Pinpoint the cell where the given text exists, returning its [x, y] midpoint coordinate. 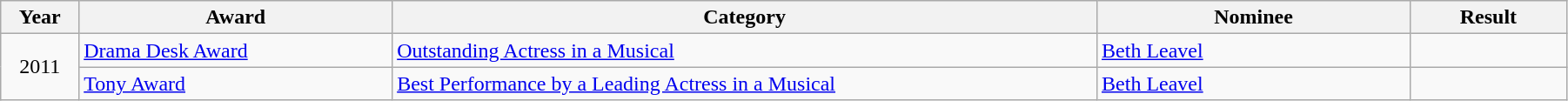
Tony Award [236, 84]
Best Performance by a Leading Actress in a Musical [745, 84]
Nominee [1254, 17]
Result [1488, 17]
Award [236, 17]
Year [40, 17]
Drama Desk Award [236, 50]
Category [745, 17]
Outstanding Actress in a Musical [745, 50]
2011 [40, 67]
